Extract the (x, y) coordinate from the center of the cell holding the provided text.  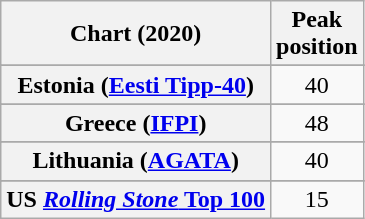
15 (317, 199)
US Rolling Stone Top 100 (136, 199)
Greece (IFPI) (136, 123)
Estonia (Eesti Tipp-40) (136, 85)
Peakposition (317, 34)
Lithuania (AGATA) (136, 161)
48 (317, 123)
Chart (2020) (136, 34)
